Scan for the cell matching the given text and deliver its (X, Y) coordinate at center. 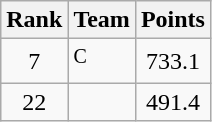
Rank (34, 20)
22 (34, 102)
C (102, 62)
Team (102, 20)
733.1 (172, 62)
7 (34, 62)
Points (172, 20)
491.4 (172, 102)
